Return (x, y) of the center of cell containing provided text 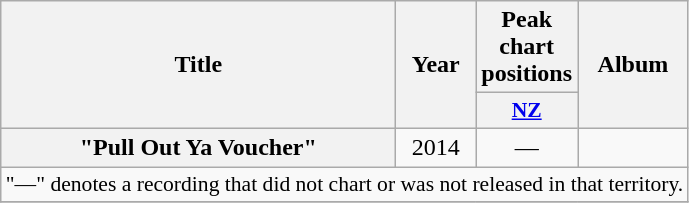
2014 (436, 147)
"—" denotes a recording that did not chart or was not released in that territory. (345, 184)
— (527, 147)
Peak chart positions (527, 47)
Title (198, 65)
"Pull Out Ya Voucher" (198, 147)
Album (634, 65)
NZ (527, 111)
Year (436, 65)
